From the cell containing the given text, extract its center point as [x, y] coordinate. 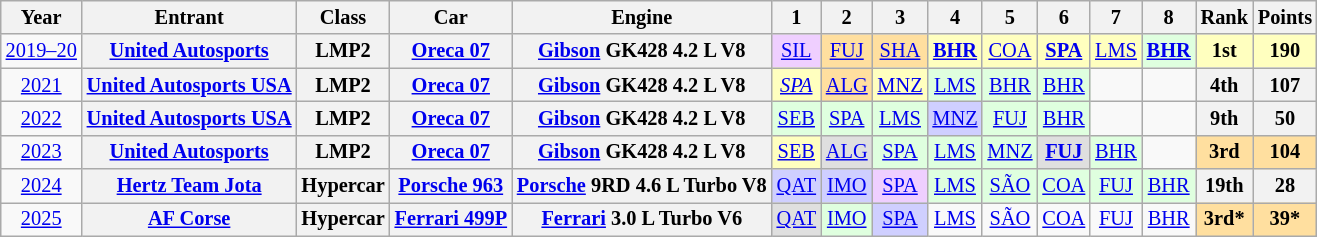
Ferrari 499P [451, 219]
104 [1285, 152]
6 [1064, 17]
8 [1169, 17]
39* [1285, 219]
2021 [42, 85]
1st [1224, 51]
3rd [1224, 152]
3rd* [1224, 219]
190 [1285, 51]
SIL [796, 51]
Car [451, 17]
Hertz Team Jota [190, 186]
2024 [42, 186]
2023 [42, 152]
5 [1010, 17]
9th [1224, 118]
7 [1116, 17]
2022 [42, 118]
2025 [42, 219]
3 [900, 17]
28 [1285, 186]
Ferrari 3.0 L Turbo V6 [642, 219]
107 [1285, 85]
4 [954, 17]
2 [847, 17]
AF Corse [190, 219]
Rank [1224, 17]
2019–20 [42, 51]
SHA [900, 51]
19th [1224, 186]
Porsche 9RD 4.6 L Turbo V8 [642, 186]
4th [1224, 85]
Points [1285, 17]
50 [1285, 118]
Year [42, 17]
Engine [642, 17]
Entrant [190, 17]
Class [344, 17]
1 [796, 17]
Porsche 963 [451, 186]
